For the text-containing cell, return its midpoint in (x, y) coordinate format. 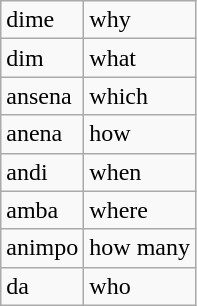
amba (42, 210)
anena (42, 134)
dime (42, 20)
ansena (42, 96)
andi (42, 172)
animpo (42, 248)
how (140, 134)
why (140, 20)
da (42, 286)
which (140, 96)
dim (42, 58)
who (140, 286)
where (140, 210)
when (140, 172)
what (140, 58)
how many (140, 248)
